Identify which cell holds the provided text, then report its (X, Y) central coordinate. 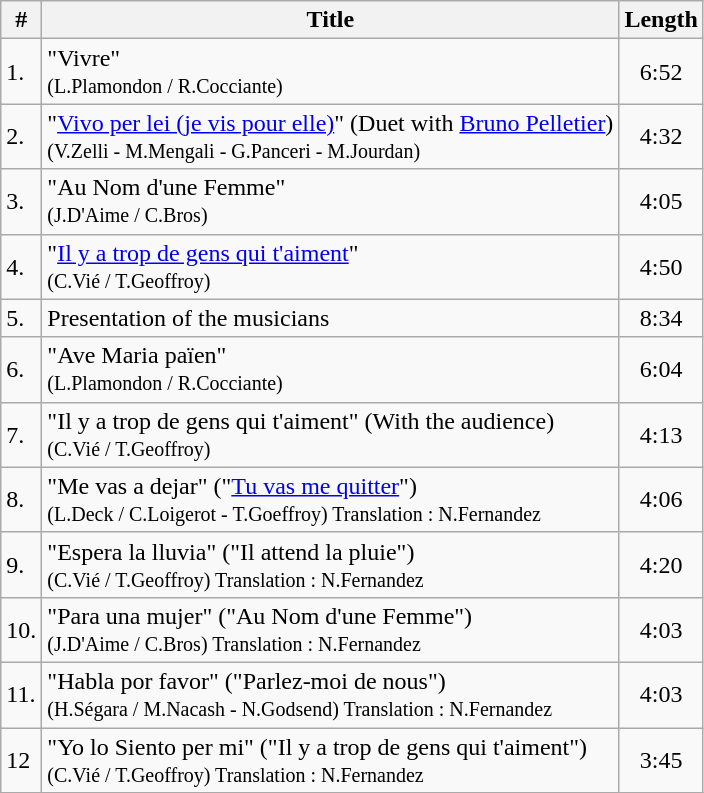
"Il y a trop de gens qui t'aiment" (With the audience) (C.Vié / T.Geoffroy) (330, 434)
"Me vas a dejar" ("Tu vas me quitter") (L.Deck / C.Loigerot - T.Goeffroy) Translation : N.Fernandez (330, 500)
7. (22, 434)
3:45 (661, 760)
"Ave Maria païen" (L.Plamondon / R.Cocciante) (330, 370)
5. (22, 318)
1. (22, 72)
"Il y a trop de gens qui t'aiment" (C.Vié / T.Geoffroy) (330, 266)
"Espera la lluvia" ("Il attend la pluie") (C.Vié / T.Geoffroy) Translation : N.Fernandez (330, 564)
# (22, 20)
"Vivre" (L.Plamondon / R.Cocciante) (330, 72)
6. (22, 370)
4:05 (661, 202)
"Vivo per lei (je vis pour elle)" (Duet with Bruno Pelletier) (V.Zelli - M.Mengali - G.Panceri - M.Jourdan) (330, 136)
6:52 (661, 72)
12 (22, 760)
4:06 (661, 500)
8. (22, 500)
8:34 (661, 318)
11. (22, 694)
"Au Nom d'une Femme" (J.D'Aime / C.Bros) (330, 202)
"Habla por favor" ("Parlez-moi de nous") (H.Ségara / M.Nacash - N.Godsend) Translation : N.Fernandez (330, 694)
4. (22, 266)
Presentation of the musicians (330, 318)
6:04 (661, 370)
Title (330, 20)
"Yo lo Siento per mi" ("Il y a trop de gens qui t'aiment") (C.Vié / T.Geoffroy) Translation : N.Fernandez (330, 760)
2. (22, 136)
3. (22, 202)
9. (22, 564)
4:50 (661, 266)
4:32 (661, 136)
"Para una mujer" ("Au Nom d'une Femme") (J.D'Aime / C.Bros) Translation : N.Fernandez (330, 630)
4:20 (661, 564)
4:13 (661, 434)
Length (661, 20)
10. (22, 630)
